Scan for the cell matching the given text and deliver its [x, y] coordinate at center. 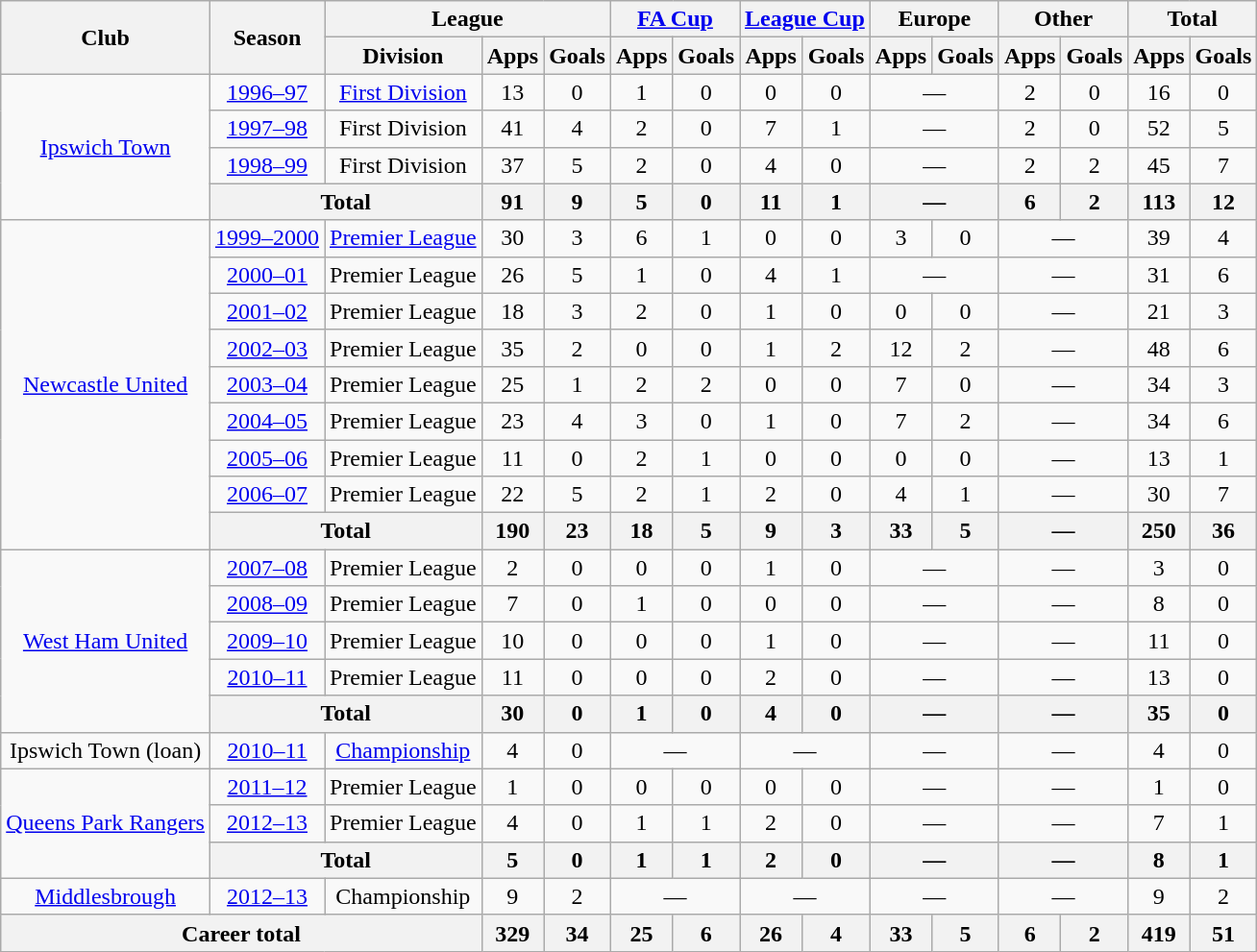
113 [1159, 202]
31 [1159, 275]
2008–09 [267, 604]
2007–08 [267, 568]
League [468, 19]
1998–99 [267, 165]
37 [512, 165]
Middlesbrough [106, 896]
45 [1159, 165]
League Cup [805, 19]
Newcastle United [106, 384]
Division [404, 56]
Club [106, 37]
Other [1063, 19]
Career total [241, 933]
1996–97 [267, 92]
41 [512, 129]
2004–05 [267, 421]
1997–98 [267, 129]
2005–06 [267, 458]
2009–10 [267, 641]
Ipswich Town (loan) [106, 750]
52 [1159, 129]
2011–12 [267, 787]
419 [1159, 933]
2000–01 [267, 275]
250 [1159, 531]
10 [512, 641]
West Ham United [106, 641]
36 [1223, 531]
329 [512, 933]
2001–02 [267, 311]
Season [267, 37]
1999–2000 [267, 238]
39 [1159, 238]
190 [512, 531]
51 [1223, 933]
FA Cup [675, 19]
91 [512, 202]
Ipswich Town [106, 147]
21 [1159, 311]
2006–07 [267, 495]
2003–04 [267, 384]
22 [512, 495]
Queens Park Rangers [106, 823]
2002–03 [267, 348]
16 [1159, 92]
Europe [934, 19]
48 [1159, 348]
